Capture the cell that displays the provided text and extract its [X, Y] central coordinate. 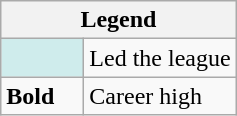
Career high [160, 96]
Legend [118, 20]
Bold [42, 96]
Led the league [160, 58]
